Find where the given text appears and provide that cell's center as (x, y) coordinate. 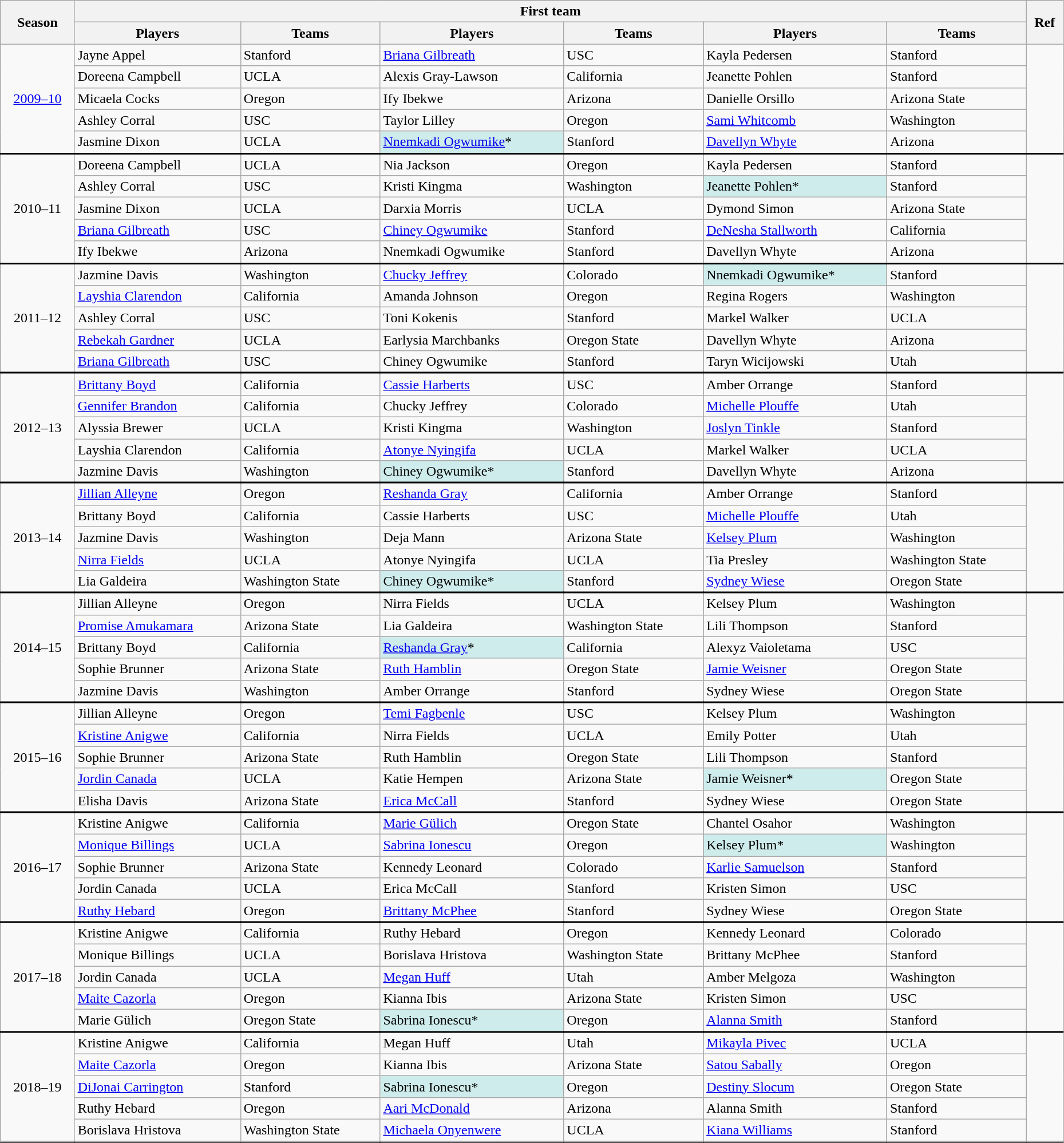
Destiny Slocum (796, 1086)
Joslyn Tinkle (796, 428)
DeNesha Stallworth (796, 230)
Taylor Lilley (472, 120)
Aari McDonald (472, 1108)
2016–17 (38, 867)
Reshanda Gray* (472, 647)
Taryn Wicijowski (796, 362)
Ref (1045, 22)
Regina Rogers (796, 296)
Micaela Cocks (157, 98)
DiJonai Carrington (157, 1086)
Kiana Williams (796, 1130)
Alexis Gray-Lawson (472, 77)
Alyssia Brewer (157, 428)
Nnemkadi Ogwumike (472, 252)
2013–14 (38, 537)
Karlie Samuelson (796, 867)
2009–10 (38, 98)
Toni Kokenis (472, 318)
Rebekah Gardner (157, 340)
2010–11 (38, 208)
Tia Presley (796, 559)
Dymond Simon (796, 208)
First team (551, 11)
Elisha Davis (157, 801)
Michaela Onyenwere (472, 1130)
Reshanda Gray (472, 493)
Amanda Johnson (472, 296)
Darxia Morris (472, 208)
Jayne Appel (157, 55)
Season (38, 22)
Temi Fagbenle (472, 713)
Chantel Osahor (796, 823)
Promise Amukamara (157, 626)
2012–13 (38, 428)
Alexyz Vaioletama (796, 647)
Mikayla Pivec (796, 1043)
Satou Sabally (796, 1065)
Katie Hempen (472, 779)
Sabrina Ionescu (472, 845)
2014–15 (38, 647)
Jeanette Pohlen (796, 77)
Sami Whitcomb (796, 120)
Gennifer Brandon (157, 406)
Nia Jackson (472, 165)
Kelsey Plum* (796, 845)
2017–18 (38, 977)
Danielle Orsillo (796, 98)
Jamie Weisner* (796, 779)
Jeanette Pohlen* (796, 187)
Deja Mann (472, 537)
Emily Potter (796, 735)
Jamie Weisner (796, 669)
Amber Melgoza (796, 977)
2015–16 (38, 757)
Earlysia Marchbanks (472, 340)
2011–12 (38, 318)
2018–19 (38, 1086)
